Pinpoint the cell where the given text exists, returning its (X, Y) midpoint coordinate. 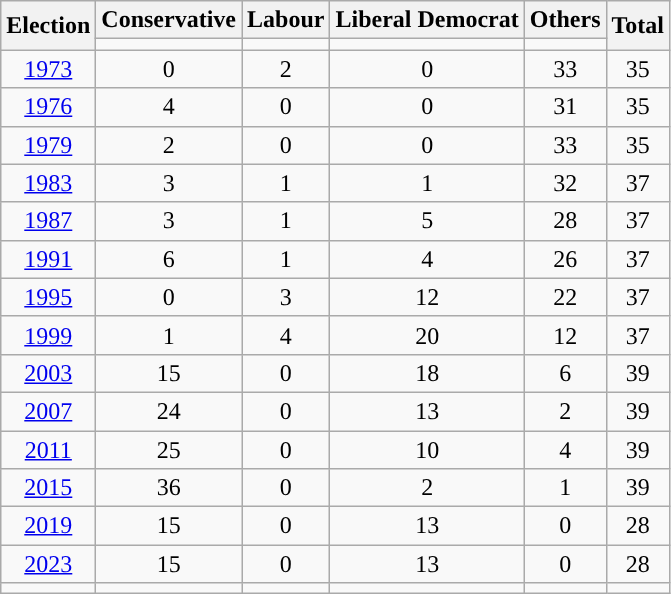
2023 (48, 564)
1995 (48, 297)
2011 (48, 449)
31 (565, 107)
Labour (286, 20)
Others (565, 20)
1987 (48, 221)
25 (169, 449)
2003 (48, 373)
24 (169, 411)
Total (638, 26)
Election (48, 26)
Liberal Democrat (427, 20)
18 (427, 373)
1991 (48, 259)
Conservative (169, 20)
1983 (48, 183)
10 (427, 449)
36 (169, 488)
2019 (48, 526)
1976 (48, 107)
20 (427, 335)
1979 (48, 145)
2015 (48, 488)
5 (427, 221)
32 (565, 183)
26 (565, 259)
1973 (48, 69)
1999 (48, 335)
2007 (48, 411)
22 (565, 297)
